Pinpoint the cell where the given text exists, returning its (X, Y) midpoint coordinate. 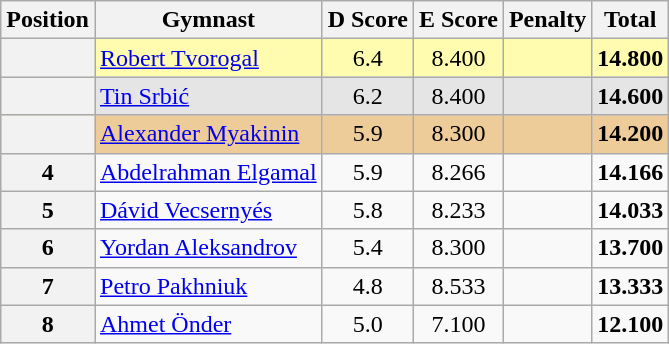
Yordan Aleksandrov (208, 248)
7.100 (458, 324)
6 (48, 248)
8.233 (458, 210)
5.4 (368, 248)
5.8 (368, 210)
Ahmet Önder (208, 324)
8.533 (458, 286)
14.033 (630, 210)
4 (48, 172)
13.333 (630, 286)
5.0 (368, 324)
14.200 (630, 134)
Penalty (547, 20)
Gymnast (208, 20)
Robert Tvorogal (208, 58)
4.8 (368, 286)
8.266 (458, 172)
7 (48, 286)
D Score (368, 20)
Alexander Myakinin (208, 134)
13.700 (630, 248)
Dávid Vecsernyés (208, 210)
Abdelrahman Elgamal (208, 172)
Petro Pakhniuk (208, 286)
5 (48, 210)
6.4 (368, 58)
Total (630, 20)
12.100 (630, 324)
8 (48, 324)
14.800 (630, 58)
Position (48, 20)
14.600 (630, 96)
14.166 (630, 172)
E Score (458, 20)
Tin Srbić (208, 96)
6.2 (368, 96)
